Extract the [X, Y] coordinate from the center of the cell holding the provided text.  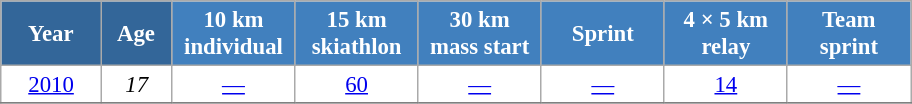
17 [136, 85]
14 [726, 85]
30 km mass start [480, 34]
4 × 5 km relay [726, 34]
60 [356, 85]
15 km skiathlon [356, 34]
Team sprint [848, 34]
2010 [52, 85]
Age [136, 34]
10 km individual [234, 34]
Year [52, 34]
Sprint [602, 34]
